For the text-containing cell, return its midpoint in [X, Y] coordinate format. 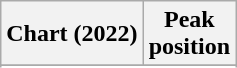
Chart (2022) [72, 34]
Peakposition [189, 34]
